Find where the given text appears and provide that cell's center as (x, y) coordinate. 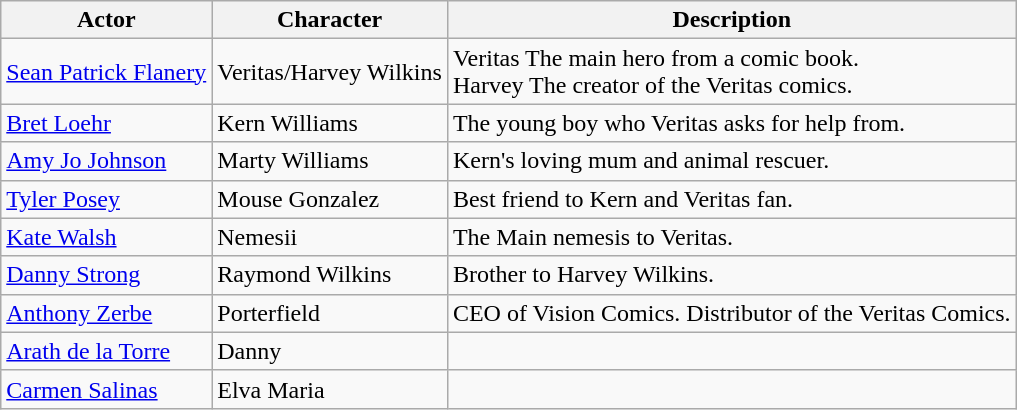
CEO of Vision Comics. Distributor of the Veritas Comics. (732, 313)
Danny (330, 351)
Description (732, 20)
Mouse Gonzalez (330, 199)
Veritas/Harvey Wilkins (330, 72)
Anthony Zerbe (106, 313)
Nemesii (330, 237)
Kern's loving mum and animal rescuer. (732, 161)
Raymond Wilkins (330, 275)
Kern Williams (330, 123)
Arath de la Torre (106, 351)
Character (330, 20)
Veritas The main hero from a comic book.Harvey The creator of the Veritas comics. (732, 72)
Brother to Harvey Wilkins. (732, 275)
Sean Patrick Flanery (106, 72)
Danny Strong (106, 275)
Tyler Posey (106, 199)
Elva Maria (330, 389)
Bret Loehr (106, 123)
Actor (106, 20)
Best friend to Kern and Veritas fan. (732, 199)
Amy Jo Johnson (106, 161)
Marty Williams (330, 161)
Carmen Salinas (106, 389)
Porterfield (330, 313)
The Main nemesis to Veritas. (732, 237)
The young boy who Veritas asks for help from. (732, 123)
Kate Walsh (106, 237)
